Return [x, y] of the center of cell containing provided text 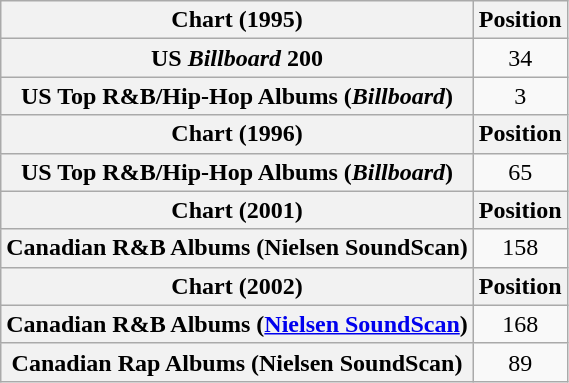
168 [520, 324]
Canadian Rap Albums (Nielsen SoundScan) [238, 362]
Chart (2001) [238, 210]
34 [520, 58]
Chart (1995) [238, 20]
Chart (1996) [238, 134]
158 [520, 248]
US Billboard 200 [238, 58]
Chart (2002) [238, 286]
65 [520, 172]
89 [520, 362]
3 [520, 96]
